Return the (X, Y) coordinate for the center point of the cell that contains the specified text.  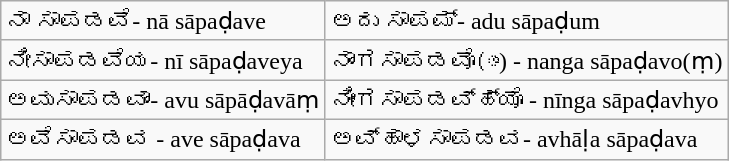
ಅವ್ಹಾಳಸಾಪಡವ- avhāḷa sāpaḍava (526, 139)
ನೀಂಗಸಾಪಡವ್ಹ್ಯೊ - nīnga sāpaḍavhyo (526, 100)
ನಾಂಗಸಾಪಡವೊ(ಂ) - nanga sāpaḍavo(ṃ) (526, 60)
ನೀಸಾಪಡವೆಯ- nī sāpaḍaveya (164, 60)
ನಾ ಸಾಪಡವೆ- nā sāpaḍave (164, 21)
ಅದು ಸಾಪಮ್- adu sāpaḍum (526, 21)
ಅವೆಸಾಪಡವ - ave sāpaḍava (164, 139)
ಅವುಸಾಪಡವಾಂ- avu sāpāḍavāṃ (164, 100)
